Detect which cell encompasses the target text, then output its [x, y] center coordinate. 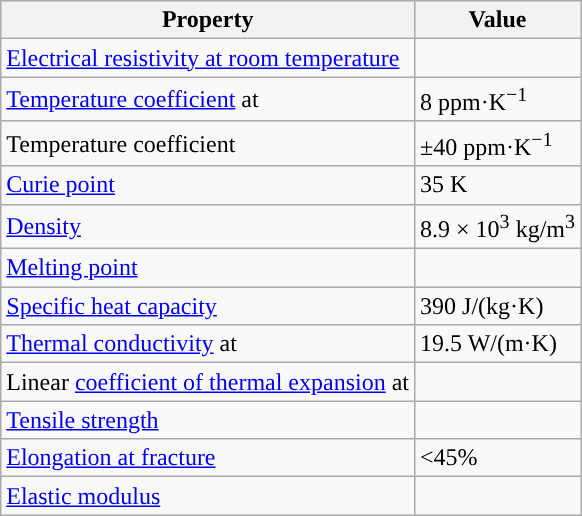
Thermal conductivity at [208, 344]
Temperature coefficient at [208, 100]
19.5 W/(m·K) [498, 344]
±40 ppm·K−1 [498, 144]
Electrical resistivity at room temperature [208, 58]
390 J/(kg·K) [498, 306]
Elastic modulus [208, 496]
8 ppm·K−1 [498, 100]
Linear coefficient of thermal expansion at [208, 382]
Tensile strength [208, 420]
Melting point [208, 268]
35 K [498, 185]
8.9 × 103 kg/m3 [498, 226]
Property [208, 20]
Curie point [208, 185]
Value [498, 20]
Density [208, 226]
<45% [498, 458]
Elongation at fracture [208, 458]
Temperature coefficient [208, 144]
Specific heat capacity [208, 306]
